Return the [x, y] coordinate for the center point of the cell that contains the specified text.  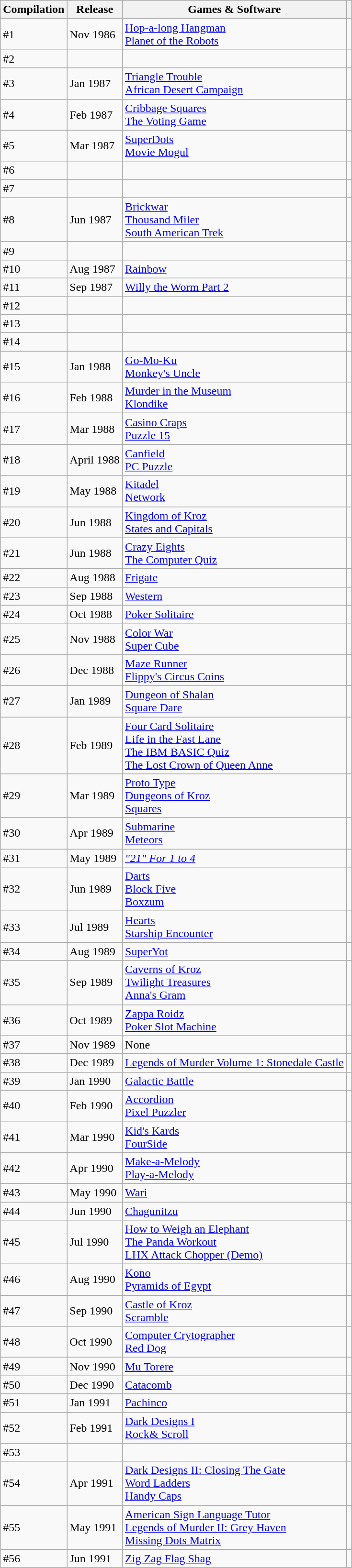
#31 [34, 858]
#16 [34, 398]
#24 [34, 614]
#34 [34, 951]
#21 [34, 553]
#37 [34, 1045]
Feb 1991 [95, 1427]
Sep 1988 [95, 596]
Zig Zag Flag Shag [235, 1558]
#22 [34, 578]
#28 [34, 745]
CanfieldPC Puzzle [235, 460]
#9 [34, 251]
Jun 1991 [95, 1558]
Computer CrytographerRed Dog [235, 1342]
Kid's KardsFourSide [235, 1137]
#35 [34, 983]
Apr 1989 [95, 833]
#33 [34, 927]
Feb 1987 [95, 115]
Dec 1988 [95, 670]
Jun 1989 [95, 889]
Jul 1989 [95, 927]
Western [235, 596]
Mar 1990 [95, 1137]
Jul 1990 [95, 1242]
Rainbow [235, 269]
#56 [34, 1558]
#38 [34, 1063]
#3 [34, 83]
#25 [34, 639]
Oct 1988 [95, 614]
Make-a-MelodyPlay-a-Melody [235, 1168]
#52 [34, 1427]
Sep 1990 [95, 1311]
Apr 1991 [95, 1483]
#51 [34, 1403]
Compilation [34, 10]
#12 [34, 306]
Proto TypeDungeons of KrozSquares [235, 796]
Games & Software [235, 10]
#55 [34, 1527]
Pachinco [235, 1403]
#20 [34, 522]
#54 [34, 1483]
BrickwarThousand MilerSouth American Trek [235, 220]
May 1988 [95, 491]
Jan 1991 [95, 1403]
#13 [34, 324]
#5 [34, 145]
#7 [34, 188]
Hop-a-long HangmanPlanet of the Robots [235, 34]
Nov 1990 [95, 1367]
Nov 1989 [95, 1045]
#29 [34, 796]
Catacomb [235, 1385]
Aug 1988 [95, 578]
Willy the Worm Part 2 [235, 287]
#11 [34, 287]
HeartsStarship Encounter [235, 927]
Caverns of KrozTwilight TreasuresAnna's Gram [235, 983]
Poker Solitaire [235, 614]
#23 [34, 596]
Cribbage SquaresThe Voting Game [235, 115]
Color WarSuper Cube [235, 639]
DartsBlock FiveBoxzum [235, 889]
#48 [34, 1342]
Triangle TroubleAfrican Desert Campaign [235, 83]
Castle of KrozScramble [235, 1311]
Sep 1987 [95, 287]
#32 [34, 889]
Nov 1988 [95, 639]
Jan 1988 [95, 366]
#47 [34, 1311]
#6 [34, 170]
Mar 1989 [95, 796]
Feb 1988 [95, 398]
#40 [34, 1106]
American Sign Language TutorLegends of Murder II: Grey HavenMissing Dots Matrix [235, 1527]
#19 [34, 491]
Aug 1990 [95, 1280]
Casino CrapsPuzzle 15 [235, 429]
KitadelNetwork [235, 491]
SuperYot [235, 951]
Jan 1987 [95, 83]
#15 [34, 366]
#14 [34, 342]
Kingdom of KrozStates and Capitals [235, 522]
Wari [235, 1193]
Zappa RoidzPoker Slot Machine [235, 1020]
May 1989 [95, 858]
Crazy EightsThe Computer Quiz [235, 553]
#36 [34, 1020]
#44 [34, 1211]
Aug 1987 [95, 269]
Oct 1989 [95, 1020]
Release [95, 10]
Chagunitzu [235, 1211]
AccordionPixel Puzzler [235, 1106]
May 1990 [95, 1193]
#1 [34, 34]
#27 [34, 701]
Dec 1989 [95, 1063]
#42 [34, 1168]
Four Card SolitaireLife in the Fast LaneThe IBM BASIC QuizThe Lost Crown of Queen Anne [235, 745]
SubmarineMeteors [235, 833]
Dungeon of ShalanSquare Dare [235, 701]
KonoPyramids of Egypt [235, 1280]
Go-Mo-KuMonkey's Uncle [235, 366]
#45 [34, 1242]
#4 [34, 115]
None [235, 1045]
Frigate [235, 578]
Legends of Murder Volume 1: Stonedale Castle [235, 1063]
Mu Torere [235, 1367]
Feb 1990 [95, 1106]
Galactic Battle [235, 1081]
Nov 1986 [95, 34]
Dark Designs II: Closing The GateWord LaddersHandy Caps [235, 1483]
Dec 1990 [95, 1385]
Jun 1987 [95, 220]
#49 [34, 1367]
Dark Designs IRock& Scroll [235, 1427]
Jun 1990 [95, 1211]
Jan 1990 [95, 1081]
#26 [34, 670]
Sep 1989 [95, 983]
Oct 1990 [95, 1342]
#53 [34, 1452]
"21" For 1 to 4 [235, 858]
#2 [34, 59]
#30 [34, 833]
Apr 1990 [95, 1168]
April 1988 [95, 460]
Jan 1989 [95, 701]
SuperDotsMovie Mogul [235, 145]
#50 [34, 1385]
#8 [34, 220]
Maze RunnerFlippy's Circus Coins [235, 670]
#46 [34, 1280]
#39 [34, 1081]
#43 [34, 1193]
Mar 1987 [95, 145]
May 1991 [95, 1527]
Mar 1988 [95, 429]
#10 [34, 269]
#41 [34, 1137]
Aug 1989 [95, 951]
#17 [34, 429]
Murder in the MuseumKlondike [235, 398]
#18 [34, 460]
Feb 1989 [95, 745]
How to Weigh an ElephantThe Panda WorkoutLHX Attack Chopper (Demo) [235, 1242]
